Identify which cell holds the provided text, then report its (x, y) central coordinate. 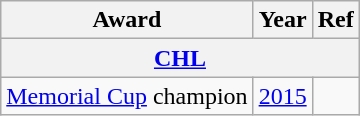
2015 (282, 96)
Memorial Cup champion (127, 96)
Award (127, 20)
CHL (180, 58)
Year (282, 20)
Ref (336, 20)
